Pinpoint the cell where the given text exists, returning its (X, Y) midpoint coordinate. 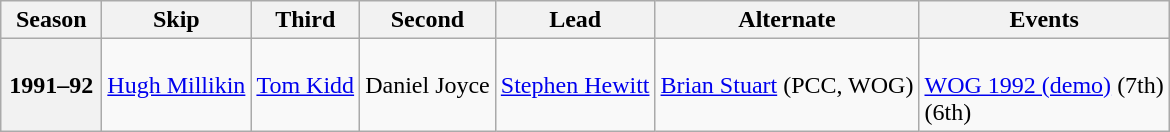
Hugh Millikin (176, 85)
1991–92 (52, 85)
Events (1044, 20)
Stephen Hewitt (575, 85)
Brian Stuart (PCC, WOG) (787, 85)
WOG 1992 (demo) (7th) (6th) (1044, 85)
Season (52, 20)
Second (428, 20)
Skip (176, 20)
Daniel Joyce (428, 85)
Third (306, 20)
Alternate (787, 20)
Tom Kidd (306, 85)
Lead (575, 20)
